Scan for the cell matching the given text and deliver its (X, Y) coordinate at center. 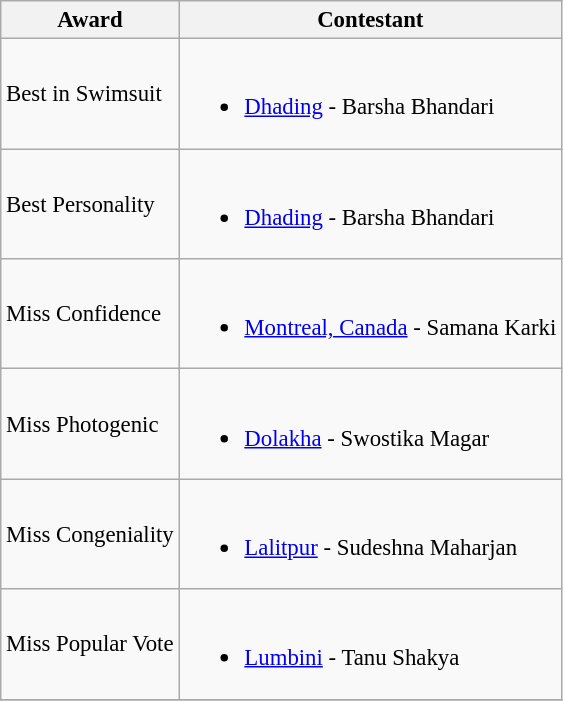
Miss Congeniality (90, 534)
Lalitpur - Sudeshna Maharjan (370, 534)
Best in Swimsuit (90, 94)
Best Personality (90, 204)
Dolakha - Swostika Magar (370, 424)
Award (90, 20)
Miss Confidence (90, 314)
Contestant (370, 20)
Miss Popular Vote (90, 644)
Montreal, Canada - Samana Karki (370, 314)
Miss Photogenic (90, 424)
Lumbini - Tanu Shakya (370, 644)
